Locate the cell with the specified text and output its (x, y) center coordinate. 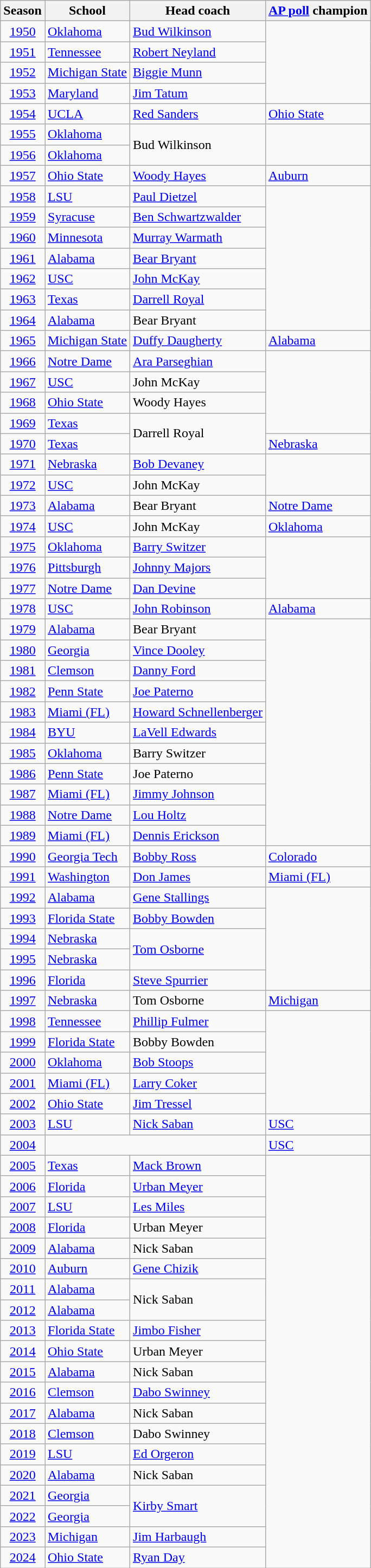
1951 (23, 52)
1950 (23, 31)
Ben Schwartzwalder (198, 217)
1983 (23, 712)
1976 (23, 567)
2005 (23, 1165)
Howard Schnellenberger (198, 712)
Pittsburgh (87, 567)
2013 (23, 1331)
Season (23, 11)
1961 (23, 258)
Georgia Tech (87, 856)
2017 (23, 1413)
1997 (23, 1001)
1955 (23, 134)
Maryland (87, 93)
2010 (23, 1269)
BYU (87, 733)
1982 (23, 691)
1974 (23, 526)
Dan Devine (198, 588)
Colorado (318, 856)
AP poll champion (318, 11)
1956 (23, 155)
1991 (23, 877)
1965 (23, 341)
2003 (23, 1124)
2022 (23, 1516)
Vince Dooley (198, 650)
1996 (23, 980)
1953 (23, 93)
1999 (23, 1042)
1994 (23, 939)
Washington (87, 877)
1984 (23, 733)
1964 (23, 320)
1962 (23, 279)
Steve Spurrier (198, 980)
1952 (23, 73)
Phillip Fulmer (198, 1021)
1981 (23, 671)
1992 (23, 897)
2020 (23, 1475)
Mack Brown (198, 1165)
Larry Coker (198, 1083)
Lou Holtz (198, 815)
1989 (23, 835)
Les Miles (198, 1207)
1968 (23, 403)
2019 (23, 1454)
Jimbo Fisher (198, 1331)
1973 (23, 506)
2007 (23, 1207)
Gene Chizik (198, 1269)
Bobby Ross (198, 856)
1957 (23, 176)
2000 (23, 1062)
2008 (23, 1227)
Robert Neyland (198, 52)
1977 (23, 588)
Ed Orgeron (198, 1454)
1998 (23, 1021)
1971 (23, 464)
1988 (23, 815)
1990 (23, 856)
Johnny Majors (198, 567)
2014 (23, 1351)
2011 (23, 1290)
2016 (23, 1392)
LaVell Edwards (198, 733)
Danny Ford (198, 671)
1958 (23, 196)
1954 (23, 114)
Ryan Day (198, 1557)
Paul Dietzel (198, 196)
1960 (23, 237)
Murray Warmath (198, 237)
Bob Stoops (198, 1062)
2015 (23, 1372)
1963 (23, 300)
Jimmy Johnson (198, 794)
2001 (23, 1083)
1959 (23, 217)
1987 (23, 794)
2024 (23, 1557)
1995 (23, 960)
1972 (23, 485)
Duffy Daugherty (198, 341)
1993 (23, 918)
Ara Parseghian (198, 361)
UCLA (87, 114)
2006 (23, 1186)
1978 (23, 609)
Jim Tressel (198, 1104)
1980 (23, 650)
Gene Stallings (198, 897)
1975 (23, 547)
Head coach (198, 11)
Dennis Erickson (198, 835)
Syracuse (87, 217)
Red Sanders (198, 114)
1970 (23, 444)
1966 (23, 361)
2021 (23, 1495)
2023 (23, 1537)
2009 (23, 1248)
2012 (23, 1310)
John Robinson (198, 609)
Jim Tatum (198, 93)
2004 (23, 1145)
1967 (23, 382)
Biggie Munn (198, 73)
2018 (23, 1434)
1986 (23, 774)
Jim Harbaugh (198, 1537)
Don James (198, 877)
Minnesota (87, 237)
1985 (23, 753)
1979 (23, 630)
2002 (23, 1104)
1969 (23, 423)
Kirby Smart (198, 1506)
Bob Devaney (198, 464)
School (87, 11)
